Provide the (X, Y) coordinate of the cell's center where the given text is located.  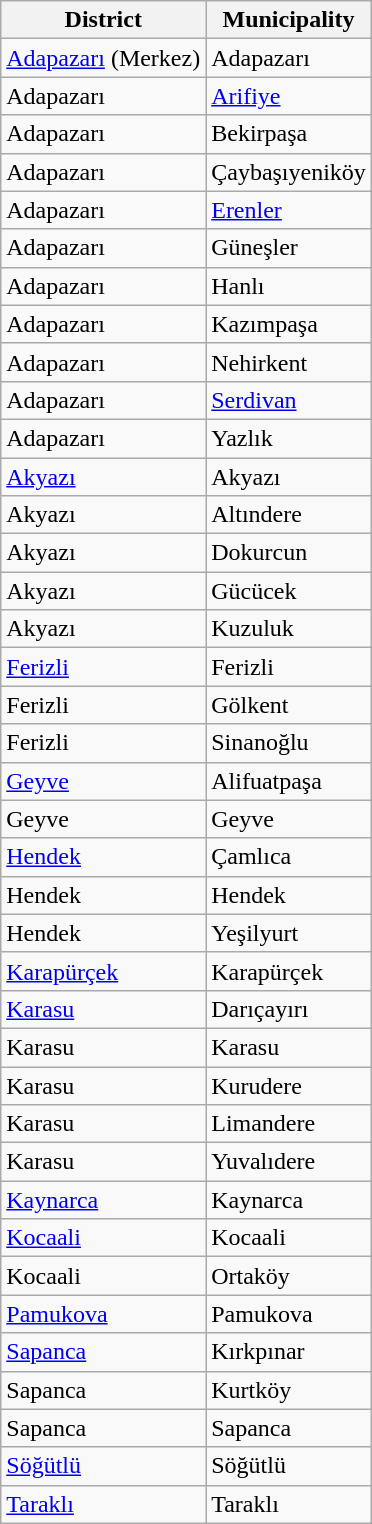
Yazlık (289, 438)
Arifiye (289, 96)
Nehirkent (289, 362)
Limandere (289, 1124)
Municipality (289, 20)
Ortaköy (289, 1276)
Darıçayırı (289, 1009)
Gölkent (289, 705)
Güneşler (289, 248)
Çaybaşıyeniköy (289, 172)
Hanlı (289, 286)
Kurtköy (289, 1390)
Çamlıca (289, 857)
Adapazarı (Merkez) (104, 58)
District (104, 20)
Gücücek (289, 591)
Alifuatpaşa (289, 781)
Kurudere (289, 1085)
Serdivan (289, 400)
Yuvalıdere (289, 1162)
Sinanoğlu (289, 743)
Dokurcun (289, 553)
Altındere (289, 515)
Kazımpaşa (289, 324)
Kuzuluk (289, 629)
Yeşilyurt (289, 933)
Bekirpaşa (289, 134)
Erenler (289, 210)
Kırkpınar (289, 1352)
